Search for the cell housing the specified text and yield its [X, Y] center coordinate. 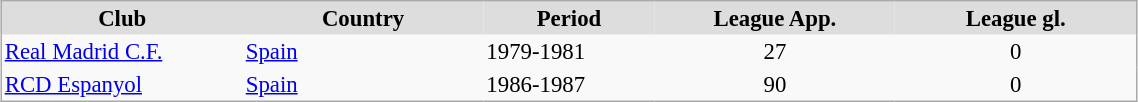
League App. [776, 18]
RCD Espanyol [122, 85]
Period [568, 18]
90 [776, 85]
Club [122, 18]
Country [364, 18]
27 [776, 50]
League gl. [1016, 18]
Real Madrid C.F. [122, 50]
1986-1987 [568, 85]
1979-1981 [568, 50]
